Capture the cell that displays the provided text and extract its [X, Y] central coordinate. 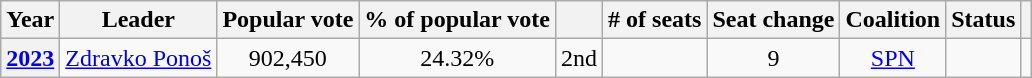
Leader [138, 20]
2nd [578, 58]
24.32% [458, 58]
% of popular vote [458, 20]
Seat change [774, 20]
902,450 [288, 58]
# of seats [655, 20]
9 [774, 58]
2023 [30, 58]
Popular vote [288, 20]
Year [30, 20]
Coalition [893, 20]
Zdravko Ponoš [138, 58]
Status [984, 20]
SPN [893, 58]
